Search for the cell housing the specified text and yield its (x, y) center coordinate. 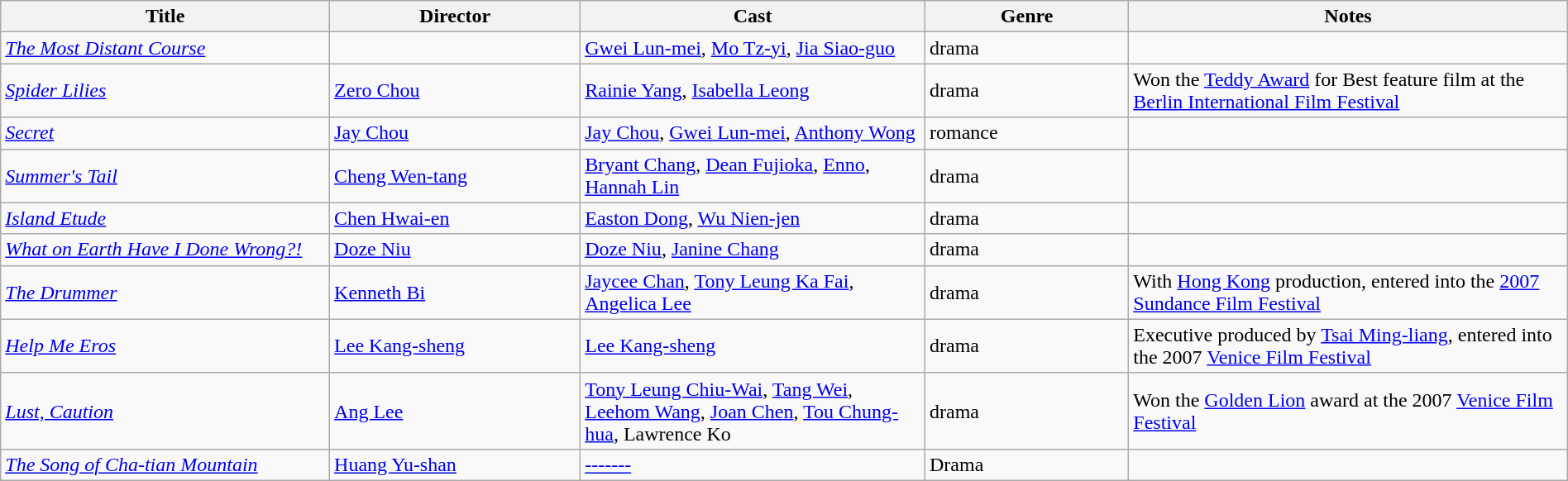
Secret (165, 133)
Cheng Wen-tang (455, 175)
Won the Golden Lion award at the 2007 Venice Film Festival (1348, 411)
Help Me Eros (165, 345)
Notes (1348, 17)
Summer's Tail (165, 175)
Lust, Caution (165, 411)
Doze Niu (455, 250)
Spider Lilies (165, 91)
Cast (753, 17)
The Song of Cha-tian Mountain (165, 464)
Island Etude (165, 218)
Gwei Lun-mei, Mo Tz-yi, Jia Siao-guo (753, 48)
Executive produced by Tsai Ming-liang, entered into the 2007 Venice Film Festival (1348, 345)
Won the Teddy Award for Best feature film at the Berlin International Film Festival (1348, 91)
Zero Chou (455, 91)
What on Earth Have I Done Wrong?! (165, 250)
Jay Chou, Gwei Lun-mei, Anthony Wong (753, 133)
Genre (1026, 17)
Huang Yu-shan (455, 464)
Rainie Yang, Isabella Leong (753, 91)
Tony Leung Chiu-Wai, Tang Wei, Leehom Wang, Joan Chen, Tou Chung-hua, Lawrence Ko (753, 411)
Director (455, 17)
romance (1026, 133)
Jaycee Chan, Tony Leung Ka Fai, Angelica Lee (753, 293)
Kenneth Bi (455, 293)
Ang Lee (455, 411)
Chen Hwai-en (455, 218)
Doze Niu, Janine Chang (753, 250)
Drama (1026, 464)
The Most Distant Course (165, 48)
With Hong Kong production, entered into the 2007 Sundance Film Festival (1348, 293)
Title (165, 17)
Jay Chou (455, 133)
The Drummer (165, 293)
------- (753, 464)
Easton Dong, Wu Nien-jen (753, 218)
Bryant Chang, Dean Fujioka, Enno, Hannah Lin (753, 175)
